Capture the cell that displays the provided text and extract its [X, Y] central coordinate. 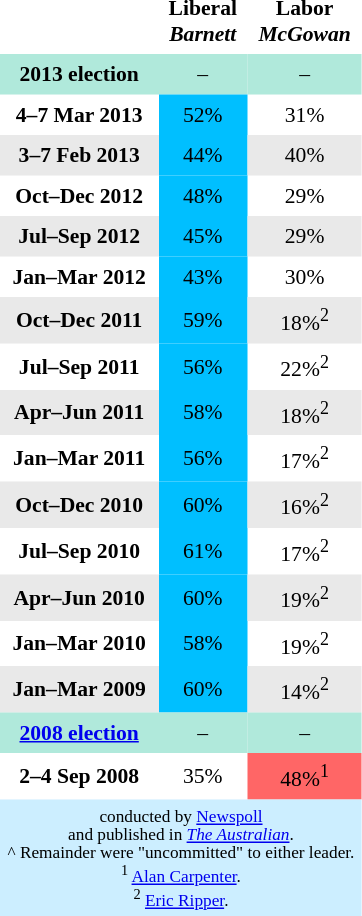
Apr–Jun 2010 [79, 597]
Jan–Mar 2010 [79, 643]
4–7 Mar 2013 [79, 114]
31% [304, 114]
48%1 [304, 776]
Jan–Mar 2011 [79, 459]
35% [202, 776]
16%2 [304, 505]
52% [202, 114]
43% [202, 276]
48% [202, 196]
40% [304, 155]
Apr–Jun 2011 [79, 412]
Jan–Mar 2009 [79, 690]
30% [304, 276]
3–7 Feb 2013 [79, 155]
2–4 Sep 2008 [79, 776]
conducted by Newspolland published in The Australian.^ Remainder were "uncommitted" to either leader.1 Alan Carpenter.2 Eric Ripper. [181, 857]
61% [202, 551]
Oct–Dec 2012 [79, 196]
Jul–Sep 2011 [79, 366]
59% [202, 320]
Oct–Dec 2011 [79, 320]
22%2 [304, 366]
Jul–Sep 2010 [79, 551]
45% [202, 236]
Jan–Mar 2012 [79, 276]
2008 election [79, 733]
44% [202, 155]
14%2 [304, 690]
Oct–Dec 2010 [79, 505]
2013 election [79, 74]
Jul–Sep 2012 [79, 236]
